For the text-containing cell, return its midpoint in (X, Y) coordinate format. 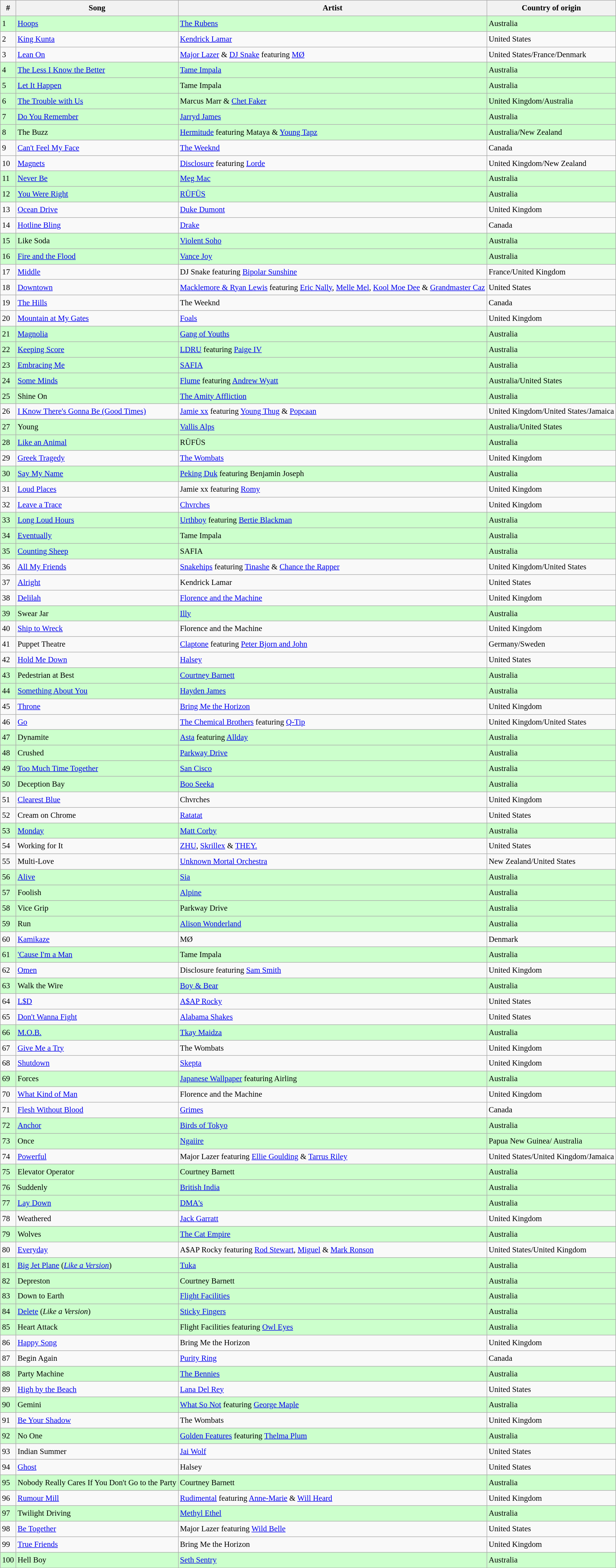
Australia/New Zealand (551, 132)
Ghost (97, 1467)
11 (8, 179)
4 (8, 70)
Indian Summer (97, 1451)
20 (8, 319)
Gang of Youths (332, 334)
Ratatat (332, 815)
Drake (332, 225)
99 (8, 1545)
43 (8, 676)
74 (8, 1157)
DJ Snake featuring Bipolar Sunshine (332, 272)
Like Soda (97, 241)
King Kunta (97, 40)
Song (97, 8)
6 (8, 101)
Hell Boy (97, 1560)
Jai Wolf (332, 1451)
What So Not featuring George Maple (332, 1405)
All My Friends (97, 567)
I Know There's Gonna Be (Good Times) (97, 412)
Greek Tragedy (97, 458)
The Hills (97, 303)
The Trouble with Us (97, 101)
9 (8, 148)
1 (8, 24)
98 (8, 1529)
Can't Feel My Face (97, 148)
86 (8, 1343)
67 (8, 1048)
53 (8, 831)
Walk the Wire (97, 986)
M.O.B. (97, 1033)
Hermitude featuring Mataya & Young Tapz (332, 132)
Counting Sheep (97, 552)
83 (8, 1296)
United States/United Kingdom/Jamaica (551, 1157)
31 (8, 489)
Leave a Trace (97, 505)
Fire and the Flood (97, 256)
Be Your Shadow (97, 1421)
Swear Jar (97, 613)
21 (8, 334)
Down to Earth (97, 1296)
Embracing Me (97, 365)
48 (8, 753)
33 (8, 520)
63 (8, 986)
19 (8, 303)
Violent Soho (332, 241)
DMA's (332, 1203)
56 (8, 877)
Methyl Ethel (332, 1514)
Magnets (97, 164)
Big Jet Plane (Like a Version) (97, 1265)
Heart Attack (97, 1327)
The Less I Know the Better (97, 70)
Clearest Blue (97, 800)
54 (8, 846)
Party Machine (97, 1374)
82 (8, 1281)
Flesh Without Blood (97, 1110)
90 (8, 1405)
12 (8, 194)
2 (8, 40)
You Were Right (97, 194)
Foals (332, 319)
88 (8, 1374)
Vice Grip (97, 909)
91 (8, 1421)
69 (8, 1079)
38 (8, 598)
Lana Del Rey (332, 1390)
Keeping Score (97, 349)
Denmark (551, 939)
Asta featuring Allday (332, 737)
95 (8, 1482)
18 (8, 288)
71 (8, 1110)
45 (8, 706)
Disclosure featuring Sam Smith (332, 970)
72 (8, 1125)
United Kingdom/New Zealand (551, 164)
Don't Wanna Fight (97, 1017)
8 (8, 132)
The Cat Empire (332, 1234)
50 (8, 784)
The Amity Affliction (332, 396)
5 (8, 86)
Working for It (97, 846)
Young (97, 427)
27 (8, 427)
Powerful (97, 1157)
Wolves (97, 1234)
Puppet Theatre (97, 645)
96 (8, 1498)
What Kind of Man (97, 1094)
Hoops (97, 24)
Forces (97, 1079)
Illy (332, 613)
New Zealand/United States (551, 861)
LDRU featuring Paige IV (332, 349)
26 (8, 412)
Hold Me Down (97, 660)
MØ (332, 939)
Seth Sentry (332, 1560)
64 (8, 1001)
Peking Duk featuring Benjamin Joseph (332, 474)
True Friends (97, 1545)
17 (8, 272)
Duke Dumont (332, 210)
Flight Facilities (332, 1296)
Downtown (97, 288)
41 (8, 645)
93 (8, 1451)
Matt Corby (332, 831)
80 (8, 1250)
87 (8, 1358)
77 (8, 1203)
Kamikaze (97, 939)
15 (8, 241)
46 (8, 722)
36 (8, 567)
Go (97, 722)
Never Be (97, 179)
66 (8, 1033)
28 (8, 443)
35 (8, 552)
ZHU, Skrillex & THEY. (332, 846)
Alright (97, 582)
Ship to Wreck (97, 629)
51 (8, 800)
14 (8, 225)
85 (8, 1327)
Alpine (332, 893)
42 (8, 660)
55 (8, 861)
25 (8, 396)
89 (8, 1390)
Alive (97, 877)
Say My Name (97, 474)
Loud Places (97, 489)
39 (8, 613)
Hotline Bling (97, 225)
The Bennies (332, 1374)
Too Much Time Together (97, 769)
Country of origin (551, 8)
Birds of Tokyo (332, 1125)
40 (8, 629)
Shine On (97, 396)
Skepta (332, 1064)
Anchor (97, 1125)
Major Lazer featuring Wild Belle (332, 1529)
Pedestrian at Best (97, 676)
Disclosure featuring Lorde (332, 164)
59 (8, 924)
Japanese Wallpaper featuring Airling (332, 1079)
Vallis Alps (332, 427)
Rudimental featuring Anne-Marie & Will Heard (332, 1498)
16 (8, 256)
Flume featuring Andrew Wyatt (332, 380)
Nobody Really Cares If You Don't Go to the Party (97, 1482)
United Kingdom/United States/Jamaica (551, 412)
78 (8, 1218)
100 (8, 1560)
The Chemical Brothers featuring Q-Tip (332, 722)
10 (8, 164)
Everyday (97, 1250)
Once (97, 1141)
The Buzz (97, 132)
30 (8, 474)
Vance Joy (332, 256)
Tkay Maidza (332, 1033)
Eventually (97, 536)
Happy Song (97, 1343)
Urthboy featuring Bertie Blackman (332, 520)
No One (97, 1436)
Give Me a Try (97, 1048)
Shutdown (97, 1064)
Throne (97, 706)
Artist (332, 8)
22 (8, 349)
Do You Remember (97, 116)
3 (8, 55)
Monday (97, 831)
34 (8, 536)
L$D (97, 1001)
65 (8, 1017)
Tuka (332, 1265)
97 (8, 1514)
Snakehips featuring Tinashe & Chance the Rapper (332, 567)
58 (8, 909)
Alison Wonderland (332, 924)
Jack Garratt (332, 1218)
61 (8, 955)
29 (8, 458)
Run (97, 924)
Multi-Love (97, 861)
Foolish (97, 893)
Meg Mac (332, 179)
Delilah (97, 598)
Jamie xx featuring Romy (332, 489)
Gemini (97, 1405)
British India (332, 1188)
Major Lazer & DJ Snake featuring MØ (332, 55)
Dynamite (97, 737)
47 (8, 737)
76 (8, 1188)
Elevator Operator (97, 1172)
Ocean Drive (97, 210)
Alabama Shakes (332, 1017)
Ngaiire (332, 1141)
13 (8, 210)
Crushed (97, 753)
32 (8, 505)
Be Together (97, 1529)
United Kingdom/Australia (551, 101)
68 (8, 1064)
Flight Facilities featuring Owl Eyes (332, 1327)
A$AP Rocky featuring Rod Stewart, Miguel & Mark Ronson (332, 1250)
79 (8, 1234)
The Rubens (332, 24)
United States/United Kingdom (551, 1250)
Jarryd James (332, 116)
High by the Beach (97, 1390)
Something About You (97, 691)
84 (8, 1312)
Long Loud Hours (97, 520)
Grimes (332, 1110)
Depreston (97, 1281)
France/United Kingdom (551, 272)
49 (8, 769)
24 (8, 380)
81 (8, 1265)
Omen (97, 970)
A$AP Rocky (332, 1001)
Hayden James (332, 691)
'Cause I'm a Man (97, 955)
7 (8, 116)
Marcus Marr & Chet Faker (332, 101)
57 (8, 893)
San Cisco (332, 769)
Papua New Guinea/ Australia (551, 1141)
Macklemore & Ryan Lewis featuring Eric Nally, Melle Mel, Kool Moe Dee & Grandmaster Caz (332, 288)
Delete (Like a Version) (97, 1312)
Lean On (97, 55)
Major Lazer featuring Ellie Goulding & Tarrus Riley (332, 1157)
Boy & Bear (332, 986)
Golden Features featuring Thelma Plum (332, 1436)
Sia (332, 877)
# (8, 8)
73 (8, 1141)
Middle (97, 272)
Rumour Mill (97, 1498)
70 (8, 1094)
62 (8, 970)
Weathered (97, 1218)
94 (8, 1467)
Unknown Mortal Orchestra (332, 861)
Let It Happen (97, 86)
75 (8, 1172)
23 (8, 365)
92 (8, 1436)
Sticky Fingers (332, 1312)
Cream on Chrome (97, 815)
Lay Down (97, 1203)
37 (8, 582)
44 (8, 691)
Purity Ring (332, 1358)
Twilight Driving (97, 1514)
52 (8, 815)
Deception Bay (97, 784)
Jamie xx featuring Young Thug & Popcaan (332, 412)
Germany/Sweden (551, 645)
Boo Seeka (332, 784)
Claptone featuring Peter Bjorn and John (332, 645)
United States/France/Denmark (551, 55)
Magnolia (97, 334)
Suddenly (97, 1188)
Some Minds (97, 380)
Mountain at My Gates (97, 319)
60 (8, 939)
Begin Again (97, 1358)
Like an Animal (97, 443)
